Return the (x, y) coordinate for the center point of the cell that contains the specified text.  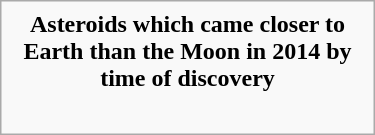
Asteroids which came closer to Earth than the Moon in 2014 by time of discovery (187, 51)
